Return (x, y) of the center of cell containing provided text 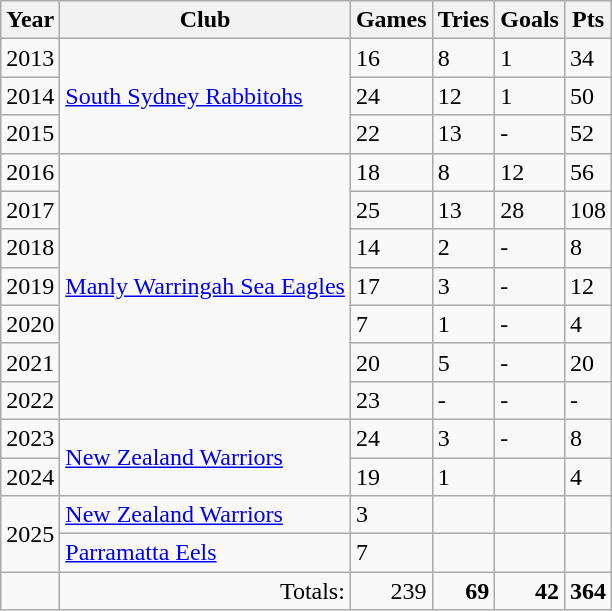
52 (588, 134)
Tries (464, 20)
108 (588, 210)
2023 (30, 438)
34 (588, 58)
2025 (30, 534)
17 (391, 286)
South Sydney Rabbitohs (206, 96)
14 (391, 248)
25 (391, 210)
Year (30, 20)
2019 (30, 286)
364 (588, 591)
2015 (30, 134)
2020 (30, 324)
2018 (30, 248)
Club (206, 20)
2014 (30, 96)
5 (464, 362)
2021 (30, 362)
Games (391, 20)
239 (391, 591)
Pts (588, 20)
50 (588, 96)
42 (530, 591)
Manly Warringah Sea Eagles (206, 286)
18 (391, 172)
69 (464, 591)
2022 (30, 400)
Parramatta Eels (206, 553)
16 (391, 58)
2017 (30, 210)
2013 (30, 58)
Goals (530, 20)
2 (464, 248)
2016 (30, 172)
56 (588, 172)
28 (530, 210)
2024 (30, 477)
Totals: (206, 591)
19 (391, 477)
23 (391, 400)
22 (391, 134)
